Pinpoint the cell where the given text exists, returning its (x, y) midpoint coordinate. 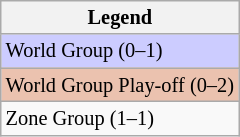
Zone Group (1–1) (120, 118)
Legend (120, 17)
World Group Play-off (0–2) (120, 85)
World Group (0–1) (120, 51)
